Determine the (X, Y) coordinate at the center of the cell enclosing the given text.  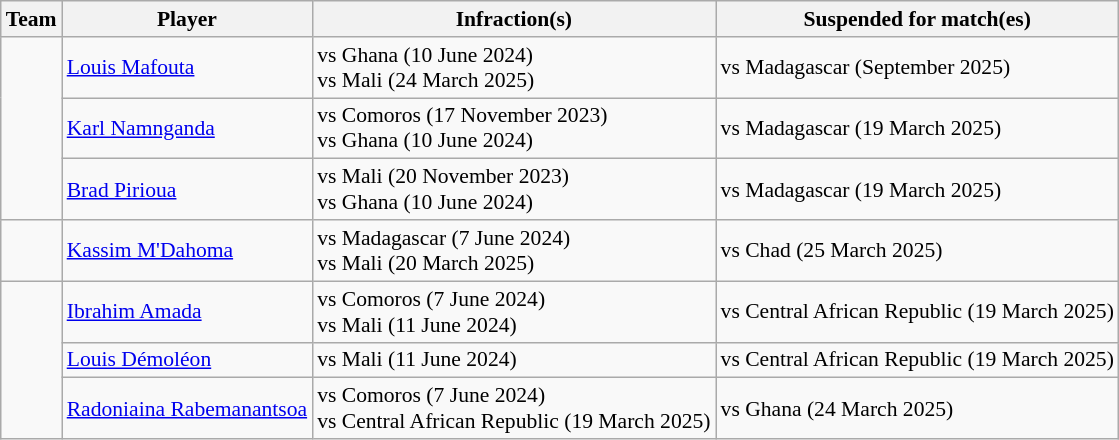
vs Comoros (7 June 2024) vs Mali (11 June 2024) (514, 312)
vs Comoros (17 November 2023) vs Ghana (10 June 2024) (514, 128)
Louis Mafouta (187, 68)
Suspended for match(es) (918, 19)
Ibrahim Amada (187, 312)
Karl Namnganda (187, 128)
Louis Démoléon (187, 360)
Player (187, 19)
Kassim M'Dahoma (187, 250)
vs Mali (20 November 2023) vs Ghana (10 June 2024) (514, 190)
vs Madagascar (7 June 2024) vs Mali (20 March 2025) (514, 250)
Radoniaina Rabemanantsoa (187, 408)
vs Mali (11 June 2024) (514, 360)
vs Ghana (24 March 2025) (918, 408)
Team (32, 19)
vs Comoros (7 June 2024) vs Central African Republic (19 March 2025) (514, 408)
Infraction(s) (514, 19)
vs Chad (25 March 2025) (918, 250)
vs Ghana (10 June 2024) vs Mali (24 March 2025) (514, 68)
Brad Pirioua (187, 190)
vs Madagascar (September 2025) (918, 68)
